Locate the cell with the specified text and output its (x, y) center coordinate. 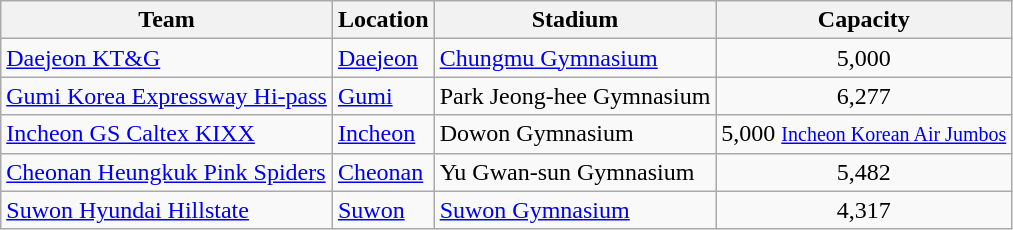
Location (383, 20)
Dowon Gymnasium (575, 134)
Yu Gwan-sun Gymnasium (575, 172)
Suwon Hyundai Hillstate (167, 210)
Capacity (864, 20)
Daejeon KT&G (167, 58)
5,000 (864, 58)
5,482 (864, 172)
Team (167, 20)
Incheon GS Caltex KIXX (167, 134)
6,277 (864, 96)
Suwon Gymnasium (575, 210)
Suwon (383, 210)
Daejeon (383, 58)
5,000 Incheon Korean Air Jumbos (864, 134)
Cheonan Heungkuk Pink Spiders (167, 172)
Incheon (383, 134)
Cheonan (383, 172)
4,317 (864, 210)
Stadium (575, 20)
Gumi Korea Expressway Hi-pass (167, 96)
Park Jeong-hee Gymnasium (575, 96)
Gumi (383, 96)
Chungmu Gymnasium (575, 58)
